Detect which cell encompasses the target text, then output its [X, Y] center coordinate. 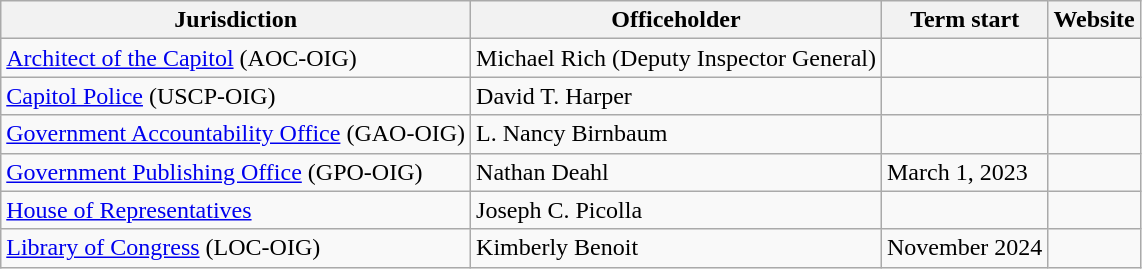
Nathan Deahl [676, 172]
Government Publishing Office (GPO-OIG) [236, 172]
Michael Rich (Deputy Inspector General) [676, 58]
Officeholder [676, 20]
Government Accountability Office (GAO-OIG) [236, 134]
Architect of the Capitol (AOC-OIG) [236, 58]
March 1, 2023 [964, 172]
Capitol Police (USCP-OIG) [236, 96]
House of Representatives [236, 210]
Jurisdiction [236, 20]
David T. Harper [676, 96]
November 2024 [964, 248]
Joseph C. Picolla [676, 210]
Library of Congress (LOC-OIG) [236, 248]
L. Nancy Birnbaum [676, 134]
Kimberly Benoit [676, 248]
Website [1094, 20]
Term start [964, 20]
